Identify which cell holds the provided text, then report its [X, Y] central coordinate. 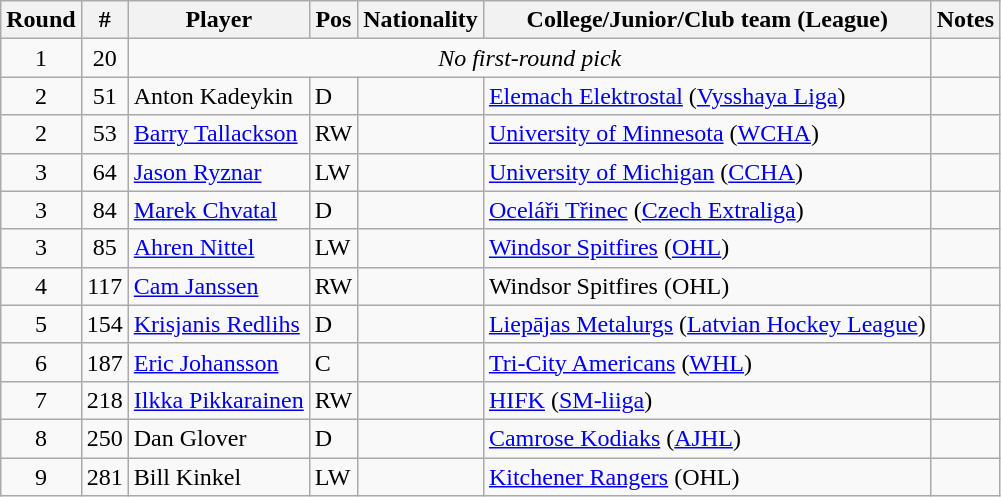
7 [41, 400]
Tri-City Americans (WHL) [707, 362]
117 [104, 286]
154 [104, 324]
20 [104, 58]
9 [41, 477]
Cam Janssen [218, 286]
Liepājas Metalurgs (Latvian Hockey League) [707, 324]
HIFK (SM-liiga) [707, 400]
Krisjanis Redlihs [218, 324]
University of Minnesota (WCHA) [707, 134]
Barry Tallackson [218, 134]
5 [41, 324]
53 [104, 134]
8 [41, 438]
Marek Chvatal [218, 210]
218 [104, 400]
Elemach Elektrostal (Vysshaya Liga) [707, 96]
University of Michigan (CCHA) [707, 172]
Dan Glover [218, 438]
Jason Ryznar [218, 172]
281 [104, 477]
1 [41, 58]
Nationality [421, 20]
Round [41, 20]
250 [104, 438]
Eric Johansson [218, 362]
# [104, 20]
4 [41, 286]
84 [104, 210]
Oceláři Třinec (Czech Extraliga) [707, 210]
Pos [333, 20]
College/Junior/Club team (League) [707, 20]
No first-round pick [530, 58]
C [333, 362]
85 [104, 248]
Kitchener Rangers (OHL) [707, 477]
Player [218, 20]
Notes [965, 20]
6 [41, 362]
Bill Kinkel [218, 477]
51 [104, 96]
Ahren Nittel [218, 248]
Camrose Kodiaks (AJHL) [707, 438]
Anton Kadeykin [218, 96]
64 [104, 172]
Ilkka Pikkarainen [218, 400]
187 [104, 362]
